Detect which cell encompasses the target text, then output its (x, y) center coordinate. 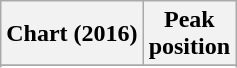
Peakposition (189, 34)
Chart (2016) (72, 34)
